Provide the [x, y] coordinate of the cell's center where the given text is located.  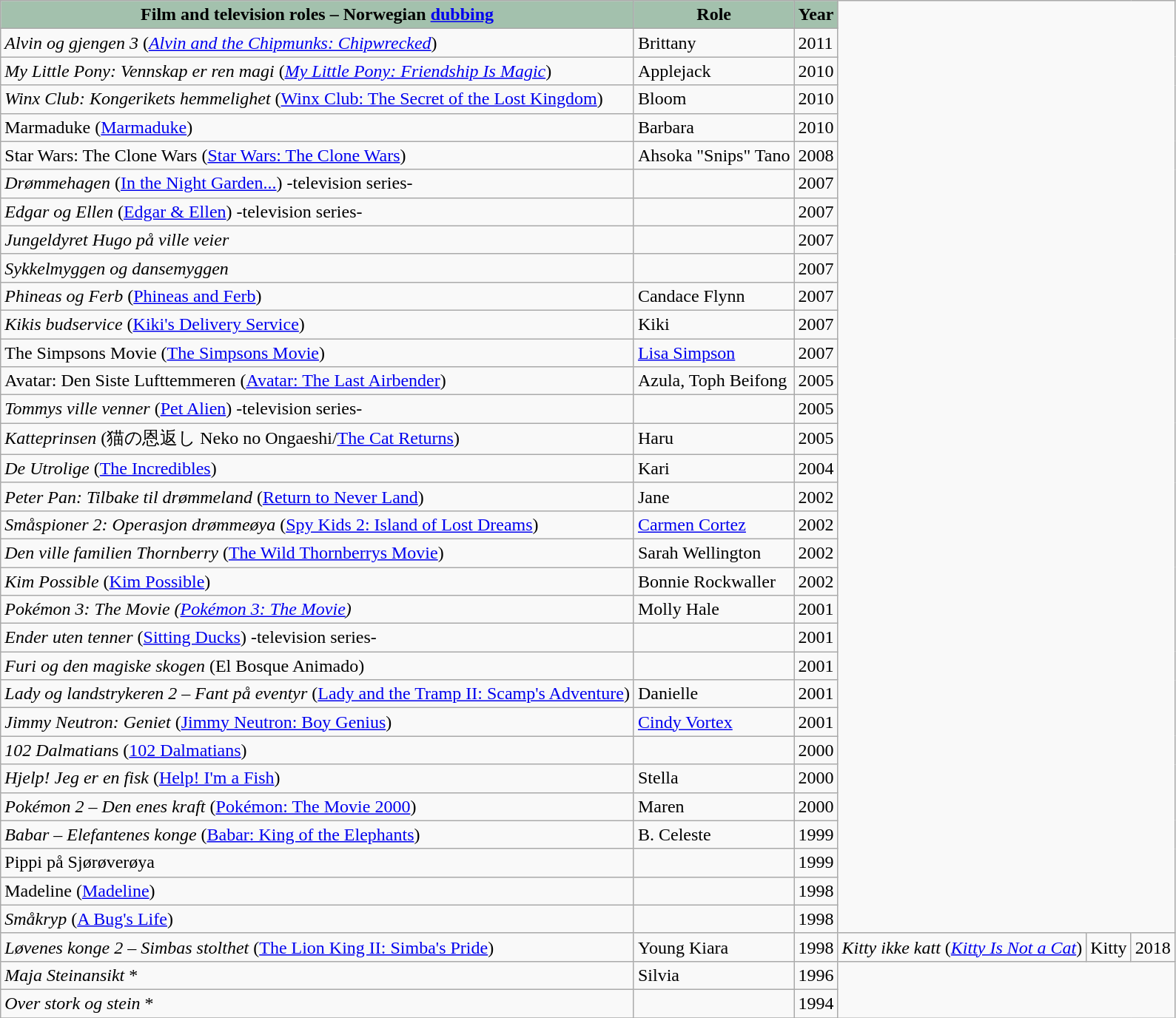
Madeline (Madeline) [317, 891]
Jimmy Neutron: Geniet (Jimmy Neutron: Boy Genius) [317, 722]
2011 [816, 43]
Stella [713, 778]
Løvenes konge 2 – Simbas stolthet (The Lion King II: Simba's Pride) [317, 947]
Over stork og stein * [317, 1003]
Hjelp! Jeg er en fisk (Help! I'm a Fish) [317, 778]
Kari [713, 468]
Pokémon 3: The Movie (Pokémon 3: The Movie) [317, 610]
Carmen Cortez [713, 525]
Babar – Elefantenes konge (Babar: King of the Elephants) [317, 835]
102 Dalmatians (102 Dalmatians) [317, 750]
My Little Pony: Vennskap er ren magi (My Little Pony: Friendship Is Magic) [317, 71]
Katteprinsen (猫の恩返し Neko no Ongaeshi/The Cat Returns) [317, 439]
Kitty [1109, 947]
Danielle [713, 694]
Brittany [713, 43]
Pokémon 2 – Den enes kraft (Pokémon: The Movie 2000) [317, 806]
Lady og landstrykeren 2 – Fant på eventyr (Lady and the Tramp II: Scamp's Adventure) [317, 694]
1996 [816, 975]
Sarah Wellington [713, 553]
2008 [816, 155]
Star Wars: The Clone Wars (Star Wars: The Clone Wars) [317, 155]
Peter Pan: Tilbake til drømmeland (Return to Never Land) [317, 496]
Edgar og Ellen (Edgar & Ellen) -television series- [317, 212]
Applejack [713, 71]
Film and television roles – Norwegian dubbing [317, 15]
Pippi på Sjørøverøya [317, 863]
Alvin og gjengen 3 (Alvin and the Chipmunks: Chipwrecked) [317, 43]
Young Kiara [713, 947]
Silvia [713, 975]
Lisa Simpson [713, 353]
Bloom [713, 99]
Jungeldyret Hugo på ville veier [317, 240]
Year [816, 15]
2018 [1153, 947]
Cindy Vortex [713, 722]
Ahsoka "Snips" Tano [713, 155]
Maja Steinansikt * [317, 975]
Molly Hale [713, 610]
Kitty ikke katt (Kitty Is Not a Cat) [962, 947]
Furi og den magiske skogen (El Bosque Animado) [317, 666]
Phineas og Ferb (Phineas and Ferb) [317, 296]
Sykkelmyggen og dansemyggen [317, 268]
Småkryp (A Bug's Life) [317, 919]
Role [713, 15]
Kim Possible (Kim Possible) [317, 581]
Marmaduke (Marmaduke) [317, 127]
Winx Club: Kongerikets hemmelighet (Winx Club: The Secret of the Lost Kingdom) [317, 99]
The Simpsons Movie (The Simpsons Movie) [317, 353]
Kikis budservice (Kiki's Delivery Service) [317, 324]
2004 [816, 468]
Tommys ville venner (Pet Alien) -television series- [317, 409]
Småspioner 2: Operasjon drømmeøya (Spy Kids 2: Island of Lost Dreams) [317, 525]
Ender uten tenner (Sitting Ducks) -television series- [317, 638]
De Utrolige (The Incredibles) [317, 468]
Bonnie Rockwaller [713, 581]
Den ville familien Thornberry (The Wild Thornberrys Movie) [317, 553]
B. Celeste [713, 835]
Azula, Toph Beifong [713, 381]
Kiki [713, 324]
Haru [713, 439]
Candace Flynn [713, 296]
Barbara [713, 127]
Avatar: Den Siste Lufttemmeren (Avatar: The Last Airbender) [317, 381]
Jane [713, 496]
1994 [816, 1003]
Maren [713, 806]
Drømmehagen (In the Night Garden...) -television series- [317, 183]
